Return [X, Y] of the center of cell containing provided text 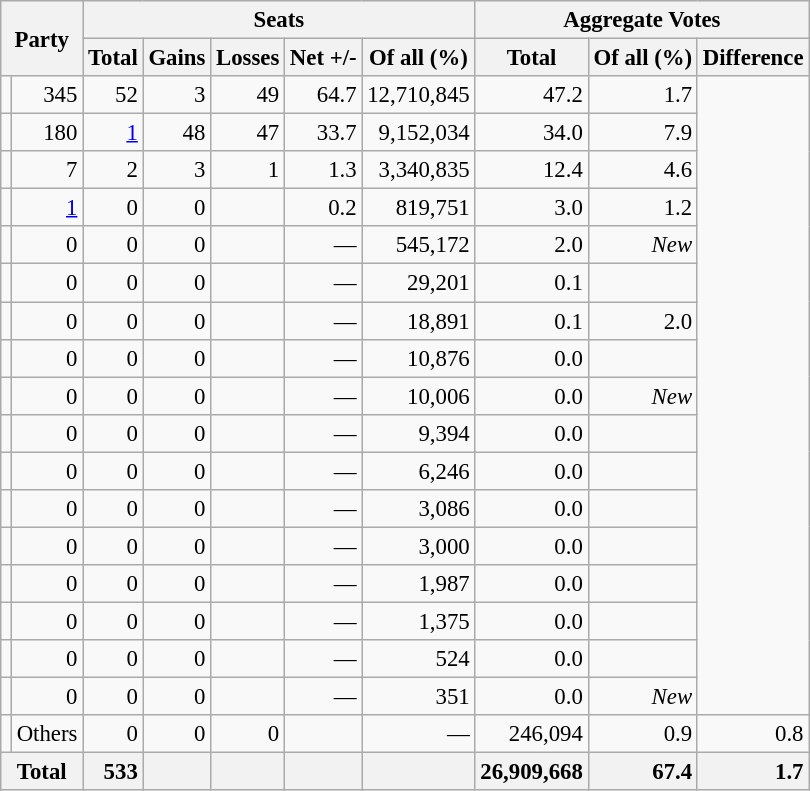
48 [177, 133]
2 [113, 170]
180 [46, 133]
12,710,845 [418, 95]
0.8 [752, 734]
4.6 [642, 170]
Party [42, 38]
34.0 [532, 133]
Others [46, 734]
29,201 [418, 283]
52 [113, 95]
Losses [248, 58]
Seats [279, 20]
3,086 [418, 509]
Difference [752, 58]
246,094 [532, 734]
67.4 [642, 772]
1,987 [418, 584]
1.3 [324, 170]
7 [46, 170]
47 [248, 133]
26,909,668 [532, 772]
3.0 [532, 208]
Gains [177, 58]
3,000 [418, 546]
6,246 [418, 471]
Aggregate Votes [642, 20]
545,172 [418, 245]
524 [418, 659]
351 [418, 697]
1,375 [418, 621]
345 [46, 95]
0.9 [642, 734]
18,891 [418, 321]
9,152,034 [418, 133]
3,340,835 [418, 170]
819,751 [418, 208]
Net +/- [324, 58]
47.2 [532, 95]
12.4 [532, 170]
33.7 [324, 133]
1.2 [642, 208]
533 [113, 772]
64.7 [324, 95]
10,006 [418, 396]
49 [248, 95]
10,876 [418, 358]
9,394 [418, 433]
0.2 [324, 208]
7.9 [642, 133]
